Locate the cell with the specified text and output its [x, y] center coordinate. 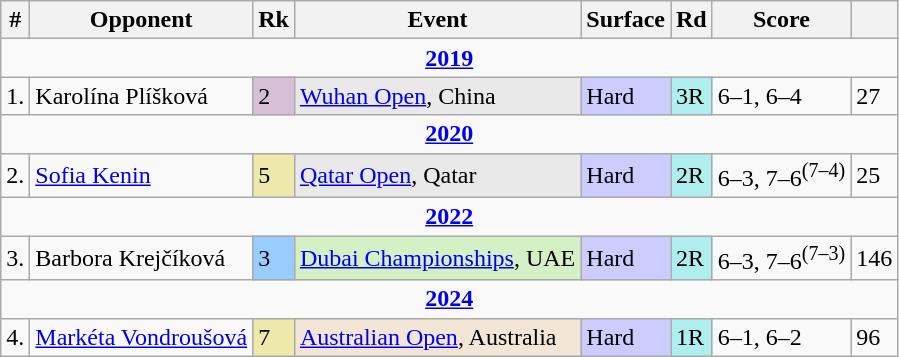
146 [874, 258]
5 [274, 176]
6–3, 7–6(7–3) [781, 258]
Wuhan Open, China [437, 96]
7 [274, 337]
Sofia Kenin [142, 176]
Markéta Vondroušová [142, 337]
25 [874, 176]
Surface [626, 20]
2024 [450, 299]
6–1, 6–4 [781, 96]
27 [874, 96]
3 [274, 258]
Barbora Krejčíková [142, 258]
6–3, 7–6(7–4) [781, 176]
2 [274, 96]
Rk [274, 20]
Opponent [142, 20]
Rd [691, 20]
Karolína Plíšková [142, 96]
1R [691, 337]
2020 [450, 134]
1. [16, 96]
Dubai Championships, UAE [437, 258]
4. [16, 337]
Event [437, 20]
2022 [450, 217]
6–1, 6–2 [781, 337]
Qatar Open, Qatar [437, 176]
96 [874, 337]
Australian Open, Australia [437, 337]
Score [781, 20]
2. [16, 176]
2019 [450, 58]
3R [691, 96]
3. [16, 258]
# [16, 20]
